Pinpoint the cell where the given text exists, returning its [X, Y] midpoint coordinate. 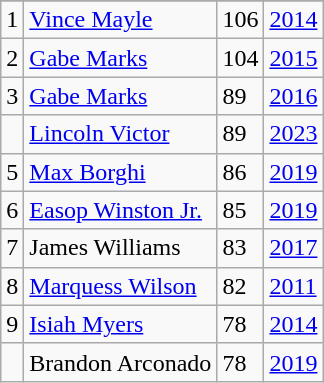
6 [12, 210]
106 [240, 20]
1 [12, 20]
James Williams [120, 248]
3 [12, 96]
2017 [294, 248]
2011 [294, 286]
2015 [294, 58]
82 [240, 286]
86 [240, 172]
9 [12, 324]
2023 [294, 134]
Vince Mayle [120, 20]
2 [12, 58]
104 [240, 58]
83 [240, 248]
Brandon Arconado [120, 362]
Isiah Myers [120, 324]
Lincoln Victor [120, 134]
85 [240, 210]
8 [12, 286]
Easop Winston Jr. [120, 210]
Max Borghi [120, 172]
7 [12, 248]
5 [12, 172]
Marquess Wilson [120, 286]
2016 [294, 96]
